Find where the given text appears and provide that cell's center as (X, Y) coordinate. 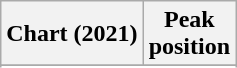
Chart (2021) (72, 34)
Peakposition (189, 34)
